Determine the (X, Y) coordinate at the center of the cell enclosing the given text.  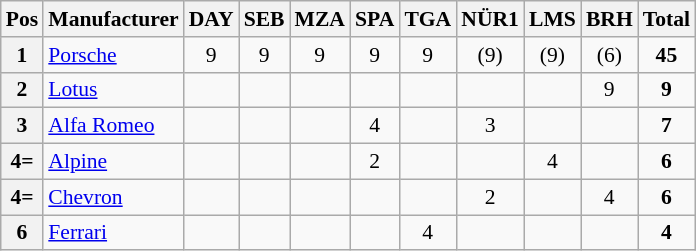
(6) (610, 55)
LMS (552, 19)
Pos (22, 19)
Total (666, 19)
Manufacturer (113, 19)
TGA (428, 19)
7 (666, 126)
SEB (264, 19)
BRH (610, 19)
45 (666, 55)
Alfa Romeo (113, 126)
1 (22, 55)
SPA (374, 19)
Chevron (113, 197)
Alpine (113, 162)
DAY (212, 19)
Ferrari (113, 233)
Lotus (113, 90)
MZA (320, 19)
NÜR1 (490, 19)
Porsche (113, 55)
